Search for the cell housing the specified text and yield its [x, y] center coordinate. 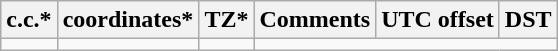
Comments [315, 20]
UTC offset [438, 20]
c.c.* [29, 20]
TZ* [226, 20]
DST [528, 20]
coordinates* [128, 20]
